Return the (x, y) coordinate for the center point of the cell that contains the specified text.  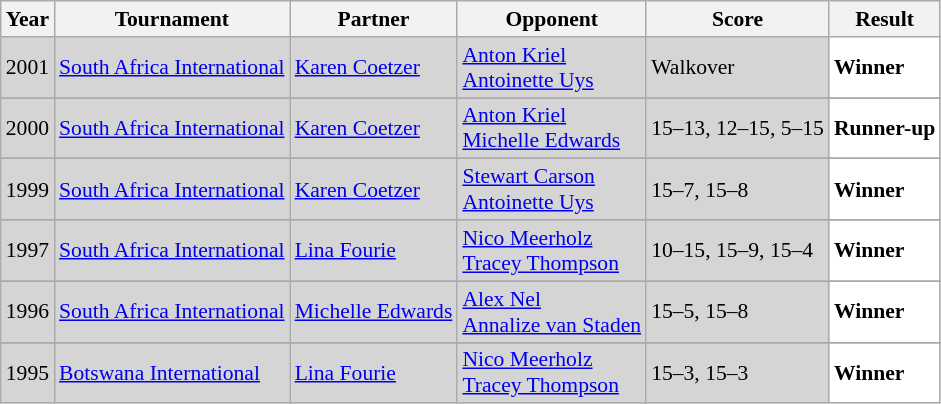
Year (28, 19)
2000 (28, 128)
Botswana International (172, 372)
10–15, 15–9, 15–4 (738, 250)
1996 (28, 312)
Michelle Edwards (374, 312)
1995 (28, 372)
15–13, 12–15, 5–15 (738, 128)
1997 (28, 250)
Runner-up (884, 128)
2001 (28, 68)
Walkover (738, 68)
15–3, 15–3 (738, 372)
Result (884, 19)
Anton Kriel Michelle Edwards (552, 128)
Partner (374, 19)
15–7, 15–8 (738, 190)
15–5, 15–8 (738, 312)
Stewart Carson Antoinette Uys (552, 190)
Tournament (172, 19)
Anton Kriel Antoinette Uys (552, 68)
Score (738, 19)
Opponent (552, 19)
1999 (28, 190)
Alex Nel Annalize van Staden (552, 312)
